Output the [x, y] coordinate of the center of the cell containing the given text.  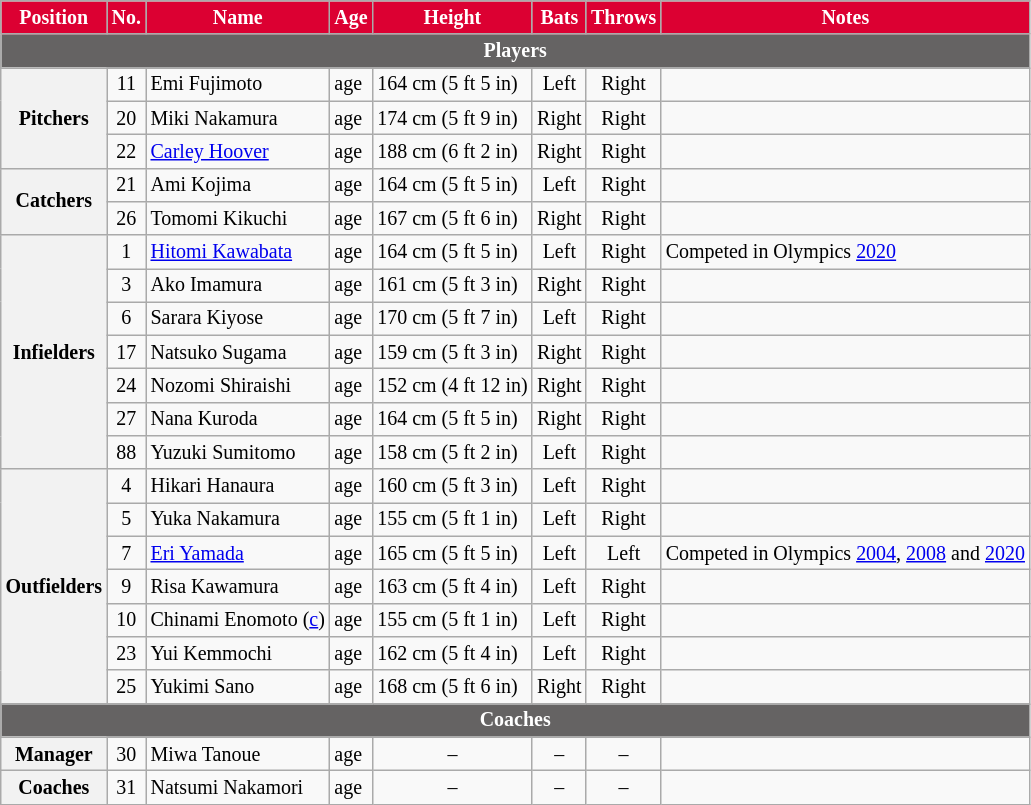
Competed in Olympics 2020 [846, 252]
Tomomi Kikuchi [238, 218]
Name [238, 18]
22 [126, 152]
Infielders [54, 352]
6 [126, 318]
Outfielders [54, 587]
170 cm (5 ft 7 in) [452, 318]
Chinami Enomoto (c) [238, 620]
Yuzuki Sumitomo [238, 452]
Height [452, 18]
Position [54, 18]
Players [516, 52]
163 cm (5 ft 4 in) [452, 586]
31 [126, 788]
Catchers [54, 202]
24 [126, 386]
Carley Hoover [238, 152]
162 cm (5 ft 4 in) [452, 654]
Yui Kemmochi [238, 654]
88 [126, 452]
Sarara Kiyose [238, 318]
Yukimi Sano [238, 686]
Manager [54, 754]
Notes [846, 18]
10 [126, 620]
Ako Imamura [238, 286]
Nozomi Shiraishi [238, 386]
152 cm (4 ft 12 in) [452, 386]
25 [126, 686]
7 [126, 554]
188 cm (6 ft 2 in) [452, 152]
Nana Kuroda [238, 420]
165 cm (5 ft 5 in) [452, 554]
23 [126, 654]
Throws [624, 18]
Age [352, 18]
160 cm (5 ft 3 in) [452, 486]
Yuka Nakamura [238, 520]
161 cm (5 ft 3 in) [452, 286]
17 [126, 352]
No. [126, 18]
9 [126, 586]
Hikari Hanaura [238, 486]
1 [126, 252]
Risa Kawamura [238, 586]
27 [126, 420]
159 cm (5 ft 3 in) [452, 352]
4 [126, 486]
Miki Nakamura [238, 118]
174 cm (5 ft 9 in) [452, 118]
Hitomi Kawabata [238, 252]
Competed in Olympics 2004, 2008 and 2020 [846, 554]
5 [126, 520]
3 [126, 286]
21 [126, 184]
Natsuko Sugama [238, 352]
Natsumi Nakamori [238, 788]
Eri Yamada [238, 554]
167 cm (5 ft 6 in) [452, 218]
Ami Kojima [238, 184]
26 [126, 218]
168 cm (5 ft 6 in) [452, 686]
Pitchers [54, 118]
158 cm (5 ft 2 in) [452, 452]
30 [126, 754]
20 [126, 118]
Miwa Tanoue [238, 754]
Bats [559, 18]
11 [126, 84]
Emi Fujimoto [238, 84]
